Return [x, y] of the center of cell containing provided text 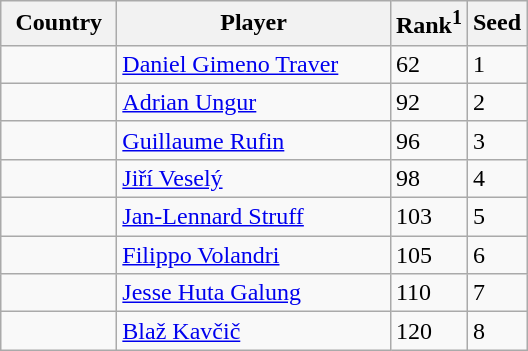
120 [428, 331]
Daniel Gimeno Traver [254, 64]
105 [428, 255]
2 [496, 102]
Filippo Volandri [254, 255]
1 [496, 64]
Guillaume Rufin [254, 140]
Player [254, 24]
7 [496, 293]
92 [428, 102]
Adrian Ungur [254, 102]
8 [496, 331]
Jiří Veselý [254, 178]
5 [496, 217]
Country [59, 24]
96 [428, 140]
Jesse Huta Galung [254, 293]
4 [496, 178]
Rank1 [428, 24]
6 [496, 255]
Seed [496, 24]
Jan-Lennard Struff [254, 217]
98 [428, 178]
110 [428, 293]
103 [428, 217]
62 [428, 64]
3 [496, 140]
Blaž Kavčič [254, 331]
